Identify which cell holds the provided text, then report its (X, Y) central coordinate. 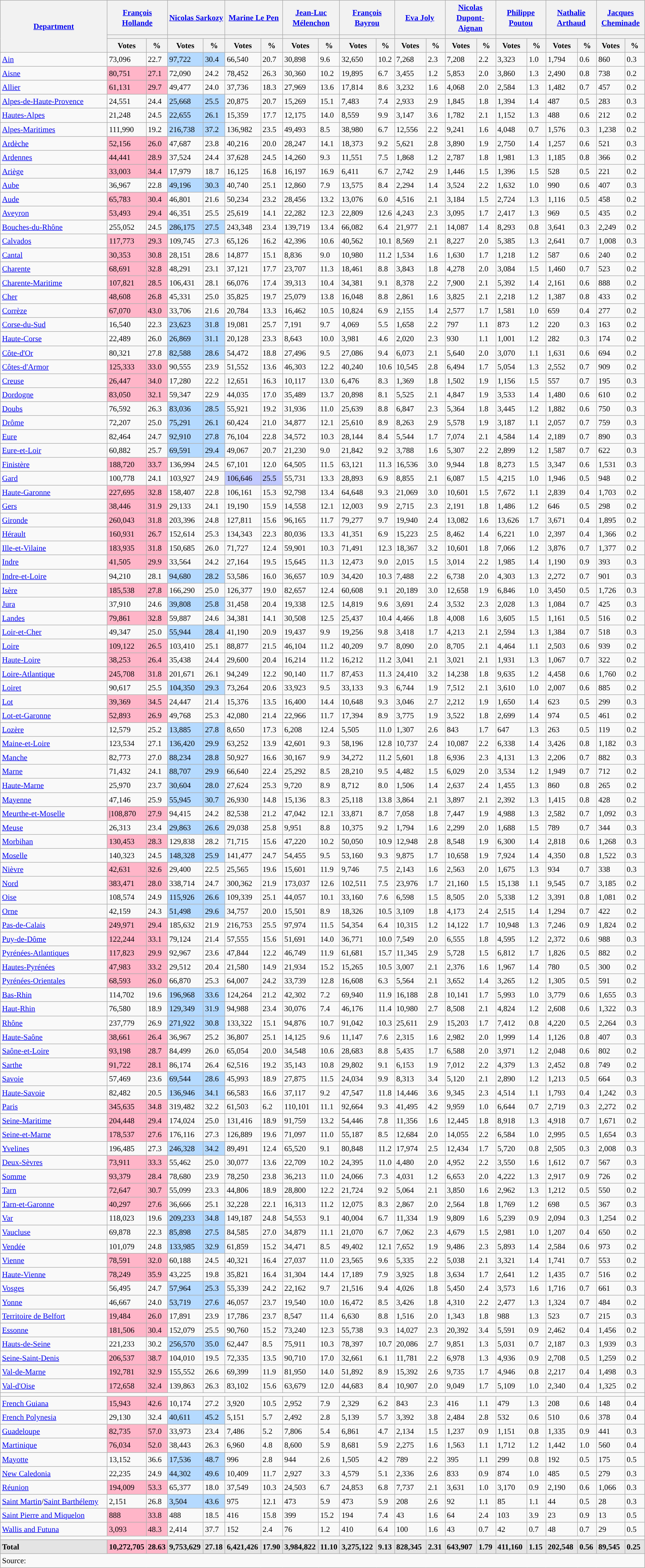
22.4 (272, 772)
2,861 (410, 297)
3,418 (410, 632)
25,668 (185, 101)
Moselle (54, 856)
30,077 (243, 1163)
5,525 (410, 395)
53,719 (185, 1302)
79,861 (127, 618)
23.2 (272, 199)
8.0 (385, 786)
5,505 (358, 730)
55,944 (185, 632)
587 (562, 255)
8,681 (358, 1445)
34,420 (358, 576)
33.8 (157, 1515)
1,369 (410, 380)
4,213 (461, 632)
44,057 (300, 897)
435 (611, 213)
15.8 (272, 1515)
46,303 (300, 367)
5,139 (358, 1418)
10,375 (358, 828)
115,926 (185, 897)
1,081 (611, 897)
54,472 (243, 353)
2,750 (511, 143)
27,037 (300, 1260)
25,565 (243, 869)
3,532 (461, 604)
15,265 (358, 967)
55,099 (185, 1191)
29,133 (185, 506)
4,516 (410, 199)
5,853 (461, 74)
172,658 (127, 1386)
33,973 (185, 1431)
1,981 (511, 158)
28.9 (157, 158)
2,217 (562, 1372)
4,222 (511, 1176)
6,221 (511, 534)
1,581 (511, 311)
34,879 (300, 1233)
Indre-et-Loire (54, 576)
1,305 (562, 981)
14,446 (410, 1093)
4,131 (511, 757)
42,080 (243, 716)
91,759 (300, 1121)
Indre (54, 562)
1,151 (511, 1431)
383,471 (127, 883)
3.8 (436, 1418)
2,376 (461, 967)
22.2 (214, 380)
28,800 (300, 1191)
47,220 (300, 841)
110,101 (300, 1107)
56,495 (127, 1288)
518 (611, 632)
2,839 (562, 493)
57,469 (127, 1079)
279 (611, 1473)
Loiret (54, 688)
2,724 (511, 199)
27.9 (157, 814)
16,472 (358, 1302)
23 (562, 1515)
152,079 (185, 1330)
3,007 (410, 967)
6,861 (358, 1431)
18.5 (214, 1515)
2,048 (562, 1051)
4,350 (562, 856)
974 (562, 716)
16,197 (300, 171)
7,924 (511, 856)
43,225 (185, 1274)
260,043 (127, 520)
33,923 (300, 688)
828,345 (410, 1547)
6.1 (385, 1358)
5,335 (410, 1260)
3,095 (461, 213)
3,185 (611, 883)
22.7 (157, 60)
Gard (54, 479)
240 (611, 255)
195 (611, 380)
1,868 (410, 158)
1,716 (562, 1288)
283 (611, 101)
973 (611, 1246)
46,176 (358, 1009)
55,945 (185, 799)
550 (611, 1191)
216,753 (243, 925)
7,900 (461, 283)
Sarthe (54, 1065)
16.2 (272, 241)
2,020 (410, 339)
4,482 (410, 772)
7.3 (385, 1176)
47,547 (358, 1093)
221,233 (127, 1344)
Allier (54, 87)
27,496 (300, 353)
5,993 (511, 995)
17,974 (410, 1149)
557 (562, 380)
15,645 (300, 562)
3,265 (511, 981)
Aisne (54, 74)
2,962 (511, 1191)
Somme (54, 1176)
12,003 (358, 506)
42,396 (300, 241)
6,960 (243, 1445)
4,220 (562, 1023)
14,055 (461, 1134)
38,661 (127, 1037)
82,482 (127, 1093)
16,125 (243, 171)
15,223 (410, 534)
119 (611, 730)
Ardèche (54, 143)
Alpes-de-Haute-Provence (54, 101)
1,502 (461, 380)
28,144 (358, 437)
55,921 (243, 409)
88,234 (185, 757)
3,890 (461, 143)
92,664 (358, 1107)
92,798 (300, 493)
1,534 (410, 255)
45,993 (243, 1079)
4,464 (511, 646)
19,895 (358, 74)
90,555 (185, 367)
2,477 (511, 1302)
18,367 (410, 548)
14,238 (461, 674)
50,927 (243, 757)
19,338 (300, 604)
36.6 (157, 1460)
31,458 (243, 604)
94,680 (185, 576)
1,498 (611, 1372)
22,235 (127, 1473)
38,980 (358, 129)
2,008 (611, 1149)
6.0 (385, 199)
5.4 (329, 1431)
659 (562, 311)
25,970 (127, 786)
29,130 (127, 1418)
Meuse (54, 828)
2,462 (562, 1330)
2,191 (461, 506)
2,028 (511, 604)
30,604 (185, 786)
16,540 (127, 325)
55,462 (185, 1163)
21,516 (358, 1288)
9,486 (461, 1246)
30,076 (300, 1009)
52.0 (157, 1445)
37,549 (243, 1487)
62,516 (243, 1065)
31,936 (300, 409)
65,520 (300, 1149)
5.1 (385, 1473)
16,313 (300, 1204)
6,978 (461, 1358)
76,104 (243, 437)
83,036 (185, 409)
80,321 (127, 353)
8,569 (410, 241)
107,821 (127, 283)
1,394 (511, 101)
7,549 (410, 939)
5,450 (461, 1288)
82,464 (127, 437)
Department (54, 26)
140,323 (127, 856)
63,121 (358, 464)
2,564 (461, 1204)
8,855 (410, 479)
14,877 (243, 255)
3,170 (511, 1487)
25,639 (358, 409)
44,683 (358, 1386)
127,811 (243, 520)
136,982 (243, 129)
122,244 (127, 939)
366 (611, 158)
1,116 (562, 199)
126,889 (243, 1134)
256,570 (185, 1344)
34,272 (358, 757)
21,248 (127, 116)
174,024 (185, 1121)
6,584 (511, 1134)
3,825 (461, 297)
49,768 (185, 716)
Tarn (54, 1191)
94,876 (300, 1023)
42.6 (157, 1403)
8,918 (511, 1121)
Eva Joly (420, 18)
1,207 (562, 1233)
1,238 (611, 129)
3,984,822 (300, 1547)
3,634 (461, 1274)
25,118 (358, 799)
Aveyron (54, 213)
1,826 (562, 953)
694 (611, 353)
29,600 (243, 660)
34,471 (300, 1246)
1,156 (511, 380)
8,705 (461, 646)
Vaucluse (54, 1233)
24,551 (127, 101)
19.0 (272, 590)
1,931 (511, 660)
7,486 (243, 1431)
1,688 (511, 828)
173,037 (300, 883)
72,647 (127, 1191)
1,882 (562, 409)
532 (511, 1418)
3,187 (511, 422)
12,658 (461, 590)
4,847 (461, 395)
1.79 (486, 1547)
204,448 (127, 1121)
10,087 (461, 744)
64,505 (300, 464)
8,600 (300, 1445)
34,548 (300, 1051)
4,310 (461, 1302)
1,324 (562, 1302)
34.1 (214, 1093)
53.3 (157, 1487)
72,090 (185, 74)
4,679 (461, 1233)
622 (611, 451)
Finistère (54, 464)
3,323 (511, 60)
42 (511, 1529)
88,707 (185, 772)
21,934 (300, 967)
11,356 (410, 1121)
59,347 (185, 395)
92 (461, 1501)
4,946 (511, 1372)
1,654 (611, 1134)
114,702 (127, 995)
7,062 (410, 1233)
479 (511, 1403)
Landes (54, 618)
833 (461, 1473)
2,189 (562, 437)
2,151 (127, 1501)
24,034 (358, 1079)
55,731 (300, 479)
246,328 (185, 1149)
15,392 (410, 1372)
55,339 (243, 1288)
109,122 (127, 646)
12,473 (358, 562)
26,313 (127, 828)
2,094 (562, 1218)
32.1 (157, 395)
188,720 (127, 464)
46,667 (127, 1302)
75,911 (300, 1344)
20.9 (272, 632)
104,010 (185, 1358)
4.8 (272, 1445)
18.7 (214, 171)
484 (611, 1302)
Vienne (54, 1260)
18,326 (358, 911)
5,109 (511, 1386)
27,969 (300, 87)
1,442 (562, 1445)
141,477 (243, 856)
92,910 (185, 437)
18,373 (358, 143)
46,801 (185, 199)
203,396 (185, 520)
10,117 (300, 380)
Haute-Marne (54, 786)
1,505 (358, 1460)
282 (562, 339)
65,377 (185, 1487)
Philippe Poutou (521, 18)
Guadeloupe (54, 1431)
Val-d'Oise (54, 1386)
Paris (54, 1107)
2,218 (511, 297)
40,611 (185, 1418)
24.3 (157, 911)
Nathalie Arthaud (571, 18)
2,057 (562, 422)
33,003 (127, 171)
4,215 (511, 479)
15,359 (243, 116)
338,714 (185, 883)
19,540 (300, 1302)
61,859 (243, 1246)
2.31 (436, 1547)
52,156 (127, 143)
94,988 (243, 1009)
129,838 (185, 841)
1,001 (511, 339)
25,610 (358, 422)
40,297 (127, 1204)
2,490 (562, 74)
8,508 (461, 1009)
2,417 (511, 213)
8,643 (300, 339)
21,070 (358, 1233)
Loire-Atlantique (54, 674)
61,131 (127, 87)
Haute-Garonne (54, 493)
94,249 (243, 674)
60,424 (243, 422)
215 (611, 1316)
40,216 (243, 143)
263 (562, 730)
1,675 (511, 869)
Bas-Rhin (54, 995)
2,719 (562, 1107)
410 (358, 1529)
Var (54, 1218)
Doubs (54, 409)
14,027 (410, 1330)
265 (611, 786)
44,441 (127, 158)
108,574 (127, 897)
367 (611, 1204)
1,712 (511, 1445)
7,488 (410, 576)
131,416 (243, 1121)
220 (562, 325)
9,809 (461, 1218)
874 (511, 1473)
2,015 (410, 562)
300,362 (243, 883)
181,506 (127, 1330)
48 (562, 1529)
46,749 (300, 953)
93,379 (127, 1176)
82,588 (185, 353)
5,031 (511, 1344)
33,133 (358, 688)
1,237 (461, 1431)
1,084 (562, 604)
Pyrénées-Orientales (54, 981)
1,760 (611, 674)
298 (611, 506)
29.7 (157, 87)
64 (461, 1515)
1,435 (562, 1274)
25,437 (358, 618)
227,695 (127, 493)
909 (611, 367)
Réunion (54, 1487)
Eure-et-Loir (54, 451)
3,184 (461, 199)
8,263 (410, 422)
37,736 (243, 87)
22,809 (358, 213)
Nièvre (54, 869)
44,806 (243, 1191)
63,252 (243, 744)
93,198 (127, 1051)
20,898 (358, 395)
3.3 (329, 1473)
36,807 (243, 1037)
39,313 (300, 283)
17,814 (358, 87)
42,302 (300, 995)
22,966 (300, 716)
36,657 (300, 576)
80,848 (358, 1149)
Dordogne (54, 395)
411,160 (511, 1547)
643,907 (461, 1547)
567 (611, 1163)
25,292 (300, 772)
76,592 (127, 409)
5,120 (461, 1079)
10,737 (410, 744)
12,445 (461, 1121)
3,850 (461, 1191)
40,209 (358, 646)
126,377 (243, 590)
24,066 (358, 1176)
6,338 (511, 744)
9,951 (300, 828)
7.8 (385, 1121)
7,806 (300, 1431)
1,576 (562, 129)
9,959 (461, 1107)
3,445 (511, 409)
11.10 (329, 1547)
13,082 (461, 520)
85 (511, 1501)
27.18 (214, 1547)
1,456 (611, 1330)
6,653 (461, 1176)
738 (611, 74)
Nicolas Dupont-Aignan (470, 18)
28.63 (157, 1547)
8,378 (410, 283)
136,420 (185, 744)
12,684 (410, 1134)
5,728 (461, 953)
5,385 (511, 241)
521 (611, 143)
8,273 (511, 464)
26.5 (157, 646)
Eure (54, 437)
28.8 (214, 757)
83,102 (243, 1386)
|108,870 (127, 814)
82,773 (127, 757)
3,971 (511, 1051)
86,174 (185, 1065)
5,601 (410, 757)
6,073 (410, 353)
36,666 (185, 1204)
Wallis and Futuna (54, 1529)
41,190 (243, 632)
797 (461, 325)
39,369 (127, 702)
14,260 (300, 158)
27,875 (300, 1079)
15,203 (461, 1023)
2,563 (461, 869)
422 (611, 911)
19.7 (272, 297)
Hauts-de-Seine (54, 1344)
Val-de-Marne (54, 1372)
623 (562, 702)
10,174 (185, 1403)
71,432 (127, 772)
19.8 (214, 1274)
1,161 (562, 618)
7,268 (410, 60)
117,773 (127, 241)
13,575 (358, 185)
16,462 (300, 311)
930 (461, 339)
Lot (54, 702)
25,079 (300, 297)
24,395 (358, 1163)
34,877 (300, 422)
29.6 (214, 911)
1,655 (611, 995)
1,522 (611, 856)
15,376 (243, 702)
1,325 (611, 1386)
79,124 (185, 939)
43.0 (157, 311)
944 (300, 1460)
20,128 (243, 339)
17.3 (272, 730)
28 (611, 1501)
3,070 (511, 353)
698 (562, 1204)
209,233 (185, 1218)
15.7 (385, 953)
1,632 (511, 185)
Saône-et-Loire (54, 1051)
16,608 (358, 981)
23,623 (185, 325)
939 (611, 646)
399 (300, 1515)
Gironde (54, 520)
221 (611, 171)
23,565 (358, 1260)
47,042 (300, 814)
102,511 (358, 883)
4,031 (410, 1176)
9,345 (461, 1093)
33,706 (185, 311)
1,587 (562, 451)
130,453 (127, 841)
176,116 (185, 1134)
35.9 (157, 1274)
28,456 (300, 199)
148,328 (185, 856)
2,392 (511, 799)
123,534 (127, 744)
23,976 (410, 883)
13.7 (329, 395)
5.2 (272, 1431)
8,462 (461, 534)
2,582 (562, 814)
2,007 (562, 688)
3,920 (243, 1403)
51,498 (185, 911)
485 (562, 1473)
28.7 (157, 1051)
3,232 (410, 87)
33,564 (185, 562)
28,683 (358, 1051)
17,189 (358, 1274)
6,738 (461, 576)
16,536 (410, 464)
1,343 (461, 1316)
10,658 (461, 856)
15,269 (300, 101)
32.0 (157, 1260)
90,140 (300, 674)
Marine Le Pen (254, 18)
12,948 (410, 841)
103 (511, 1515)
Côtes-d'Armor (54, 367)
433 (611, 297)
Oise (54, 897)
16,212 (358, 660)
1,259 (611, 1358)
2,503 (562, 646)
15,601 (300, 869)
22.1 (272, 1204)
2,715 (410, 506)
6,153 (410, 1065)
38,446 (127, 506)
Pas-de-Calais (54, 925)
237,779 (127, 1023)
20.6 (272, 688)
34,757 (243, 911)
15,136 (300, 799)
890 (611, 437)
345,635 (127, 1107)
17,979 (185, 171)
3,691 (410, 604)
Martinique (54, 1445)
3,347 (562, 464)
11.8 (385, 1093)
9.13 (385, 1547)
1,612 (562, 1163)
3,522 (461, 716)
16.8 (272, 171)
7,246 (562, 925)
44 (562, 1501)
13,152 (127, 1460)
Haute-Savoie (54, 1093)
37,121 (243, 269)
Mayotte (54, 1460)
10,141 (461, 995)
17,536 (185, 1460)
4,466 (410, 618)
Aude (54, 199)
Seine-et-Marne (54, 1134)
Marne (54, 772)
1,366 (611, 534)
4,243 (410, 213)
528 (562, 171)
7,512 (461, 688)
3,084 (511, 269)
100 (410, 1529)
6,847 (410, 409)
37.2 (214, 129)
Savoie (54, 1079)
802 (611, 1051)
125,333 (127, 367)
1,895 (611, 520)
560 (611, 1445)
40,562 (358, 241)
33,160 (358, 897)
3.9 (536, 1515)
48.7 (214, 1460)
34.4 (157, 171)
1,415 (562, 799)
9,944 (461, 464)
249,971 (127, 925)
2,890 (511, 1079)
15.3 (272, 493)
160,931 (127, 534)
16.3 (272, 380)
59,901 (300, 548)
Cher (54, 297)
90,617 (127, 688)
6.3 (385, 981)
76,580 (127, 1009)
1,126 (562, 1037)
19,437 (300, 632)
Ain (54, 60)
51,892 (358, 1372)
17,891 (185, 1316)
7,074 (461, 437)
84,499 (185, 1051)
749 (611, 1065)
17.4 (272, 283)
66,870 (185, 981)
32.6 (157, 869)
2,927 (300, 1473)
1,630 (461, 255)
1,949 (562, 772)
42,631 (127, 869)
49.6 (214, 1473)
3,631 (461, 1487)
Vosges (54, 1288)
Jean-Luc Mélenchon (311, 18)
5,435 (410, 1051)
Charente (54, 269)
150,685 (185, 548)
15.9 (272, 506)
178,537 (127, 1134)
5,038 (461, 1260)
3,524 (461, 185)
54,446 (358, 1121)
40,321 (243, 1260)
428 (611, 799)
64,648 (358, 493)
934 (562, 869)
Calvados (54, 241)
1,268 (611, 841)
3,504 (185, 1501)
82,657 (300, 590)
83,050 (127, 395)
106,646 (243, 479)
33,739 (300, 981)
750 (611, 409)
3,876 (562, 548)
1,460 (562, 269)
661 (611, 1288)
1,726 (611, 590)
873 (511, 325)
3,641 (562, 227)
2,340 (562, 1386)
27,164 (243, 562)
4,824 (511, 1009)
1,092 (611, 814)
1,335 (562, 1431)
16,214 (300, 660)
3,925 (410, 1274)
French Guiana (54, 1403)
82,538 (243, 814)
0.56 (587, 1547)
25,611 (410, 1023)
196,968 (185, 995)
1,703 (611, 493)
87,453 (358, 674)
Lot-et-Garonne (54, 716)
17.90 (272, 1547)
192,781 (127, 1372)
2,143 (410, 869)
71,097 (300, 1134)
14,122 (461, 925)
20,189 (410, 590)
Côte-d'Or (54, 353)
46,104 (300, 646)
Yonne (54, 1302)
8,505 (461, 897)
33.6 (214, 995)
6,812 (511, 953)
136,946 (185, 1093)
103,927 (185, 479)
185,538 (127, 590)
Meurthe-et-Moselle (54, 814)
16,400 (300, 702)
97,974 (300, 925)
3,864 (410, 799)
1,824 (611, 925)
6,411 (358, 171)
Loir-et-Cher (54, 632)
8.1 (385, 395)
118,023 (127, 1218)
3,652 (461, 981)
30,167 (300, 757)
9,753,629 (185, 1547)
Gers (54, 506)
104,350 (185, 688)
149,187 (243, 1218)
63,679 (300, 1386)
57,964 (185, 1288)
76,034 (127, 1445)
34.5 (157, 702)
11,551 (358, 158)
53,586 (243, 576)
6,588 (461, 1051)
78,397 (358, 1344)
2,899 (511, 451)
286,175 (185, 227)
202,548 (562, 1547)
3,550 (511, 1163)
8,836 (300, 255)
22,282 (300, 213)
84,585 (243, 1233)
3,391 (562, 897)
81,950 (300, 1372)
6,598 (410, 897)
17,394 (358, 716)
50,234 (243, 199)
3,455 (410, 74)
82,735 (127, 1431)
2,372 (562, 939)
92,967 (185, 953)
1,939 (611, 1344)
François Hollande (137, 18)
Nicolas Sarkozy (196, 18)
11,781 (410, 1358)
1,999 (511, 1037)
3,605 (511, 618)
47,687 (185, 143)
7,447 (461, 814)
216,738 (185, 129)
8.6 (385, 87)
40,740 (243, 185)
6,846 (511, 590)
8,712 (358, 786)
0.25 (635, 1547)
3,671 (562, 520)
4,584 (511, 437)
7,737 (410, 1487)
109,745 (185, 241)
5,564 (410, 981)
49,067 (243, 451)
2,492 (300, 1418)
1,486 (511, 506)
7,412 (511, 1023)
6.8 (385, 1487)
8,313 (410, 1079)
72,335 (243, 1358)
40,240 (358, 367)
5,064 (410, 1191)
Pyrénées-Atlantiques (54, 953)
4,048 (511, 129)
1,782 (461, 116)
3,021 (461, 660)
4,278 (461, 269)
48,291 (185, 269)
1,294 (562, 911)
163 (611, 325)
Vendée (54, 1246)
6,936 (461, 757)
89,491 (243, 1149)
6,744 (410, 688)
26.7 (157, 534)
2,699 (511, 716)
1,190 (562, 562)
5,640 (461, 353)
103,410 (185, 646)
1,631 (562, 353)
Maine-et-Loire (54, 744)
3,610 (511, 688)
24,410 (410, 674)
11,334 (410, 1218)
33.0 (157, 367)
4,026 (410, 1288)
8,090 (410, 646)
255,052 (127, 227)
94,210 (127, 576)
Haut-Rhin (54, 1009)
1.15 (536, 1547)
664 (611, 1079)
34,572 (300, 437)
Essonne (54, 1330)
1,671 (611, 1121)
65,126 (243, 241)
10,907 (410, 1386)
65,783 (127, 199)
10,948 (511, 925)
32,650 (358, 60)
2,190 (562, 1487)
106,431 (185, 283)
50,050 (358, 841)
30.2 (157, 1344)
39,808 (185, 604)
1,242 (611, 1093)
22.5 (214, 869)
17,786 (243, 1316)
18.8 (272, 353)
969 (562, 213)
1,066 (611, 1487)
66,082 (358, 227)
650 (611, 1233)
2,206 (562, 757)
3,788 (410, 451)
97,722 (185, 60)
55,738 (358, 1330)
2,933 (410, 101)
2,952 (300, 1403)
1,985 (511, 562)
35,825 (243, 297)
52,893 (127, 716)
12,860 (300, 185)
49,493 (300, 129)
106,161 (243, 493)
7,066 (511, 548)
5,893 (511, 1246)
51,552 (243, 367)
3,093 (127, 1529)
553 (611, 1260)
27,086 (358, 353)
338 (611, 869)
Morbihan (54, 841)
2,397 (562, 534)
Haute-Saône (54, 1037)
51,691 (300, 939)
Bouches-du-Rhône (54, 227)
4,595 (511, 939)
33.7 (157, 464)
1,946 (562, 479)
2,134 (410, 1431)
20,086 (410, 1344)
78,250 (243, 1176)
10,648 (358, 702)
22,489 (127, 339)
1,741 (562, 1260)
2,212 (461, 702)
29,512 (185, 967)
38.7 (157, 1358)
2,505 (562, 1149)
9,746 (358, 869)
4.7 (385, 1431)
8,547 (300, 1316)
975 (243, 1501)
458 (611, 199)
78,680 (185, 1176)
Territoire de Belfort (54, 1316)
48,608 (127, 297)
New Caledonia (54, 1473)
30,898 (300, 60)
8,548 (461, 841)
461 (611, 716)
37.7 (214, 1529)
14.8 (272, 799)
71,727 (243, 548)
26,447 (127, 380)
20,784 (243, 311)
3,779 (562, 995)
6,555 (461, 939)
Hautes-Alpes (54, 116)
13,885 (185, 730)
57.0 (157, 1431)
48.3 (157, 1529)
2,577 (461, 311)
245,708 (127, 674)
124,264 (243, 995)
20,875 (243, 101)
136,994 (185, 464)
3,046 (410, 702)
174 (611, 339)
49,477 (185, 87)
2,995 (562, 1134)
1,307 (410, 730)
5,054 (511, 367)
6,300 (511, 841)
2,161 (562, 283)
60,608 (358, 590)
45,331 (185, 297)
44,302 (185, 1473)
9,049 (461, 1386)
Manche (54, 757)
2,299 (461, 828)
5,239 (511, 1218)
73,911 (127, 1163)
10,272,705 (127, 1547)
67,070 (127, 311)
64,007 (243, 981)
100,778 (127, 479)
19,484 (127, 1316)
33.2 (157, 967)
Saint Martin/Saint Barthélemy (54, 1501)
French Polynesia (54, 1418)
1,387 (562, 297)
457 (611, 87)
117,823 (127, 953)
30,508 (300, 618)
73,264 (243, 688)
2,867 (410, 1204)
Mayenne (54, 799)
9,241 (461, 129)
54,553 (300, 1218)
35.0 (214, 1344)
780 (562, 967)
54,455 (300, 856)
1,967 (511, 967)
2,484 (461, 1418)
41,351 (358, 534)
69,878 (127, 1233)
9,851 (461, 1344)
21,160 (461, 883)
36,213 (300, 1176)
4,068 (461, 87)
2,264 (611, 1023)
Corrèze (54, 311)
30,353 (127, 255)
68,691 (127, 269)
4,988 (511, 814)
69,591 (185, 451)
5,307 (461, 451)
1,182 (611, 744)
89,545 (611, 1547)
9,545 (562, 883)
10,824 (358, 311)
Hautes-Pyrénées (54, 967)
1,563 (461, 1445)
53,160 (358, 856)
80,751 (127, 74)
62,447 (243, 1344)
43.6 (214, 1501)
47,983 (127, 967)
23,707 (300, 269)
510 (562, 1418)
21,069 (410, 493)
29,863 (185, 828)
4,303 (511, 576)
Hérault (54, 534)
47,844 (243, 953)
425 (611, 604)
37,628 (243, 158)
996 (243, 1460)
183,935 (127, 548)
16.0 (272, 576)
10,315 (410, 925)
175 (611, 1460)
22,709 (300, 1163)
72,207 (127, 422)
29,802 (358, 1065)
148 (611, 1403)
201,671 (185, 674)
19,190 (243, 506)
7.2 (329, 995)
21,842 (358, 451)
12,579 (127, 730)
19,081 (243, 325)
Ille-et-Vilaine (54, 548)
5,364 (461, 409)
948 (611, 479)
277 (611, 311)
38,253 (127, 660)
61,503 (243, 1107)
1,650 (511, 702)
71,491 (358, 548)
21,230 (300, 451)
4,458 (562, 674)
22,162 (300, 1288)
61,681 (358, 953)
42,601 (300, 744)
90,760 (243, 1330)
13.9 (272, 744)
14.9 (272, 967)
194 (358, 1515)
69,544 (185, 1079)
23.1 (214, 269)
33.1 (157, 939)
17,280 (185, 380)
4,008 (461, 618)
1,793 (562, 1093)
1,213 (562, 1079)
206,537 (127, 1358)
759 (611, 422)
6,494 (461, 367)
32.2 (214, 1107)
73,096 (127, 60)
9.8 (385, 632)
6,630 (358, 1316)
67,101 (243, 464)
441 (611, 1431)
14,087 (461, 227)
8,650 (243, 730)
1,257 (562, 143)
40,004 (358, 1218)
319,482 (185, 1107)
19,940 (410, 520)
69,399 (243, 1372)
33,871 (358, 814)
96,165 (300, 520)
3,041 (410, 660)
591 (611, 981)
4,480 (410, 1163)
28,151 (185, 255)
1,480 (562, 395)
6,644 (511, 1107)
35,821 (243, 1274)
1,516 (410, 1316)
7,058 (410, 814)
212 (611, 116)
3,533 (511, 395)
4,069 (358, 325)
2,982 (461, 1037)
30,360 (300, 74)
Loire (54, 646)
2,515 (511, 911)
11,345 (410, 953)
28,893 (358, 479)
4,173 (461, 911)
Puy-de-Dôme (54, 939)
3,573 (511, 1288)
41,505 (127, 562)
49,196 (185, 185)
15,138 (511, 883)
8.7 (385, 814)
46,057 (243, 1302)
1,218 (511, 255)
18,461 (358, 269)
80,036 (300, 534)
158,407 (185, 493)
139,863 (185, 1386)
6,087 (461, 479)
1,377 (611, 548)
91,722 (127, 1065)
Orne (54, 911)
9,735 (461, 1372)
16.9 (329, 171)
24,503 (300, 1487)
Isère (54, 590)
Nord (54, 883)
1,254 (611, 1218)
42,159 (127, 911)
712 (611, 772)
7,208 (461, 60)
5,621 (410, 143)
21.5 (272, 646)
66,540 (243, 60)
79,277 (358, 520)
4.6 (385, 339)
75,291 (185, 422)
133,985 (185, 1246)
2,329 (358, 1403)
322 (611, 660)
Jacques Cheminade (620, 18)
196,485 (127, 1149)
5,392 (511, 283)
8,227 (461, 241)
2,187 (562, 1344)
69,940 (358, 995)
129,349 (185, 1009)
1,067 (562, 660)
4,514 (511, 1093)
3,321 (511, 1260)
18.3 (272, 87)
78,452 (243, 74)
Seine-Saint-Denis (54, 1358)
27.2 (214, 1403)
49,402 (358, 1246)
29,400 (185, 869)
2,637 (461, 786)
53,493 (127, 213)
34.0 (157, 380)
3,450 (562, 590)
4,579 (358, 1473)
5,151 (243, 1418)
6,208 (300, 730)
192 (562, 1460)
78,591 (127, 1260)
5,578 (461, 422)
2,608 (562, 1009)
7,483 (358, 101)
Total (54, 1547)
21,724 (358, 1191)
32,228 (243, 1204)
33.3 (157, 1163)
Rhône (54, 1023)
60,882 (127, 451)
28,247 (300, 143)
12,651 (243, 380)
29 (611, 1529)
18.0 (214, 1487)
5,544 (410, 437)
Corse-du-Sud (54, 325)
1,322 (611, 1009)
378 (611, 1418)
Aube (54, 185)
49,347 (127, 632)
2,294 (410, 185)
Ariège (54, 171)
1,845 (461, 101)
45.2 (214, 1418)
3,775 (410, 716)
111,990 (127, 129)
2,336 (410, 1473)
1,446 (461, 171)
7,191 (300, 325)
66,583 (243, 1093)
646 (562, 506)
9,635 (511, 674)
Tarn-et-Garonne (54, 1204)
19,256 (358, 632)
3,897 (461, 799)
647 (511, 730)
13 (611, 1515)
Lozère (54, 730)
3,860 (511, 74)
3,275,122 (358, 1547)
15,943 (127, 1403)
885 (611, 688)
2,917 (562, 1176)
2,818 (562, 841)
1,384 (562, 632)
1,455 (511, 786)
26,930 (243, 799)
Seine-Maritime (54, 1121)
134,343 (243, 534)
38,443 (185, 1445)
7,012 (461, 1065)
5.5 (385, 325)
185,632 (185, 925)
5,720 (511, 1149)
46,351 (185, 213)
1,185 (562, 158)
Jura (54, 604)
12,434 (461, 1149)
11,147 (358, 1037)
Cantal (54, 255)
2,315 (410, 1037)
393 (611, 562)
73,240 (300, 1330)
3,981 (358, 339)
32,661 (358, 1358)
14,558 (300, 506)
François Bayrou (367, 18)
10.8 (329, 1065)
85,898 (185, 1233)
66,640 (243, 772)
155,552 (185, 1372)
166,290 (185, 590)
2,552 (562, 367)
2,414 (185, 1529)
3,392 (410, 1418)
487 (562, 101)
66,076 (243, 283)
300 (611, 967)
152,614 (185, 534)
90,710 (300, 1358)
41,495 (410, 1107)
Charente-Maritime (54, 283)
4,379 (511, 1065)
13,076 (358, 199)
71,715 (243, 841)
8,293 (511, 227)
37,524 (185, 158)
35,438 (185, 660)
23.5 (272, 129)
44,035 (243, 395)
1,506 (410, 786)
25,619 (243, 213)
726 (611, 1176)
47,146 (127, 799)
37,910 (127, 604)
36,771 (358, 939)
Source: (322, 1561)
29,038 (243, 828)
28.3 (157, 841)
3,147 (410, 116)
5,338 (511, 897)
22.9 (214, 395)
1,769 (511, 1204)
31.1 (214, 339)
13,626 (511, 520)
20,392 (461, 1330)
990 (562, 185)
15,501 (300, 911)
2,452 (562, 1065)
3,534 (511, 772)
34.2 (214, 1149)
2,249 (611, 227)
28,210 (358, 772)
16,048 (358, 297)
Haute-Corse (54, 339)
271,922 (185, 1023)
10,409 (243, 1473)
24,853 (358, 1487)
7,672 (511, 493)
78,249 (127, 1274)
1,531 (611, 464)
6,476 (358, 380)
10,545 (410, 367)
6,029 (461, 772)
1,482 (562, 87)
31,304 (300, 1274)
9,720 (300, 786)
9,875 (410, 856)
88,877 (243, 646)
35,489 (300, 395)
20.5 (157, 1093)
1,396 (511, 171)
2,594 (511, 632)
22,655 (185, 116)
395 (461, 1460)
2,981 (511, 1233)
1,152 (511, 116)
60,188 (185, 1260)
901 (611, 576)
54,354 (358, 925)
13.0 (329, 380)
91,042 (358, 1023)
5,591 (511, 1330)
Haute-Loire (54, 660)
6,421,426 (243, 1547)
8,559 (358, 116)
16,188 (410, 995)
7,652 (410, 1246)
58,196 (358, 744)
Alpes-Maritimes (54, 129)
21,580 (243, 967)
27,624 (243, 786)
194,009 (127, 1487)
3,014 (461, 562)
344 (611, 828)
55,187 (358, 1134)
Ardennes (54, 158)
37,117 (300, 1093)
30.3 (214, 185)
94,415 (185, 814)
2,787 (461, 158)
21.0 (272, 422)
3,843 (410, 269)
Deux-Sèvres (54, 1163)
26,869 (185, 339)
152 (243, 1529)
59,887 (185, 618)
24,447 (185, 702)
Saint Pierre and Miquelon (54, 1515)
1,212 (562, 1191)
57,555 (243, 939)
2,742 (410, 171)
35,143 (300, 1065)
12,075 (358, 1204)
2,708 (562, 1358)
109,339 (243, 897)
139,719 (300, 227)
2,275 (410, 1445)
Drôme (54, 422)
4,918 (562, 1121)
1,658 (410, 325)
65,054 (243, 1051)
2,155 (410, 311)
14,125 (300, 1037)
14,819 (358, 604)
Creuse (54, 380)
4,952 (461, 1163)
243,348 (243, 227)
1,008 (611, 241)
12,556 (410, 129)
21,977 (410, 227)
76 (300, 1529)
3,109 (410, 911)
12,175 (300, 116)
Haute-Vienne (54, 1274)
610 (611, 395)
101,079 (127, 1246)
68,593 (127, 981)
4,936 (511, 1358)
133,322 (243, 1023)
Yvelines (54, 1149)
